Search for the cell housing the specified text and yield its [x, y] center coordinate. 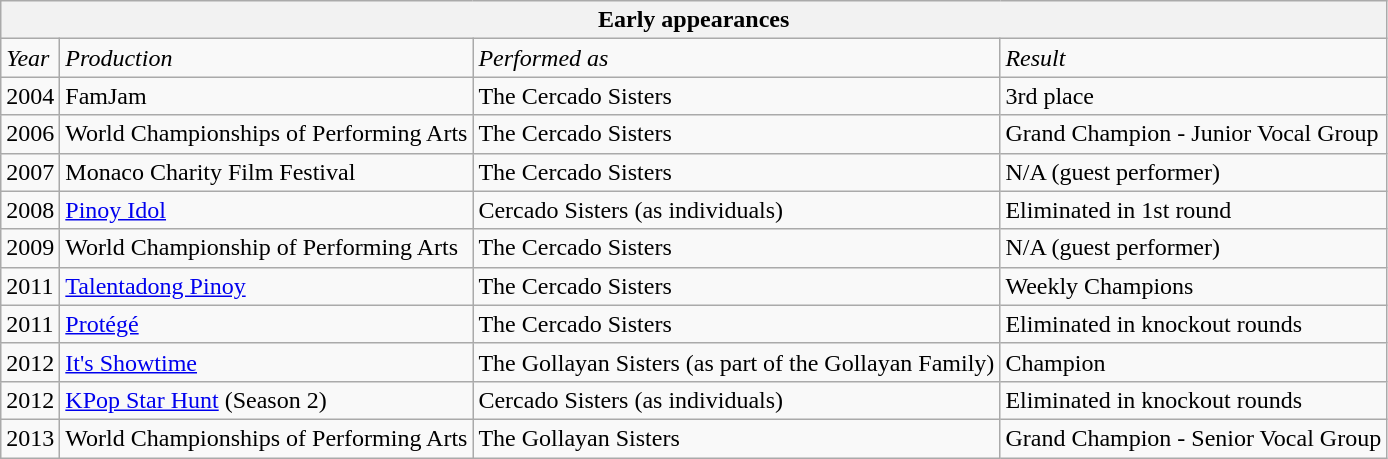
The Gollayan Sisters (as part of the Gollayan Family) [736, 362]
Grand Champion - Senior Vocal Group [1194, 438]
Weekly Champions [1194, 286]
Grand Champion - Junior Vocal Group [1194, 134]
Early appearances [694, 20]
FamJam [266, 96]
2007 [30, 172]
KPop Star Hunt (Season 2) [266, 400]
Production [266, 58]
World Championship of Performing Arts [266, 248]
Talentadong Pinoy [266, 286]
3rd place [1194, 96]
Champion [1194, 362]
2013 [30, 438]
Pinoy Idol [266, 210]
2006 [30, 134]
Year [30, 58]
Result [1194, 58]
It's Showtime [266, 362]
Protégé [266, 324]
Performed as [736, 58]
2009 [30, 248]
The Gollayan Sisters [736, 438]
Monaco Charity Film Festival [266, 172]
Eliminated in 1st round [1194, 210]
2008 [30, 210]
2004 [30, 96]
